Extract the [x, y] coordinate from the center of the cell holding the provided text.  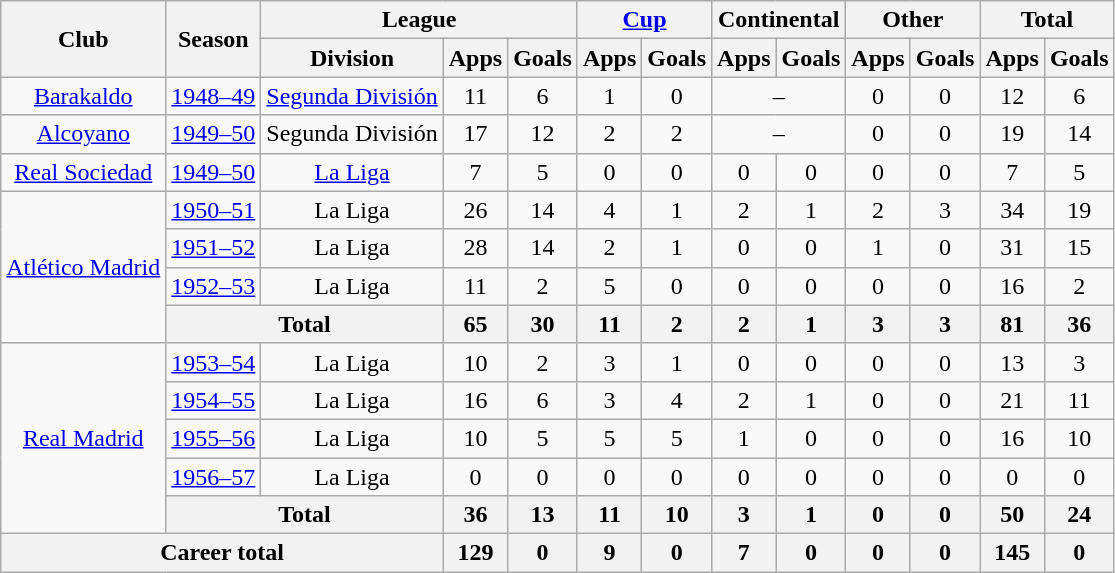
Club [84, 39]
1951–52 [214, 248]
Alcoyano [84, 134]
17 [475, 134]
24 [1079, 515]
15 [1079, 248]
Other [913, 20]
Season [214, 39]
1948–49 [214, 96]
Barakaldo [84, 96]
65 [475, 324]
31 [1012, 248]
26 [475, 210]
Cup [644, 20]
145 [1012, 553]
1954–55 [214, 400]
50 [1012, 515]
1953–54 [214, 362]
Division [352, 58]
Real Sociedad [84, 172]
9 [609, 553]
Real Madrid [84, 438]
1950–51 [214, 210]
Atlético Madrid [84, 267]
1955–56 [214, 438]
129 [475, 553]
1956–57 [214, 477]
Continental [779, 20]
34 [1012, 210]
30 [543, 324]
81 [1012, 324]
League [420, 20]
28 [475, 248]
21 [1012, 400]
Career total [222, 553]
1952–53 [214, 286]
